Locate the cell with the specified text and output its [x, y] center coordinate. 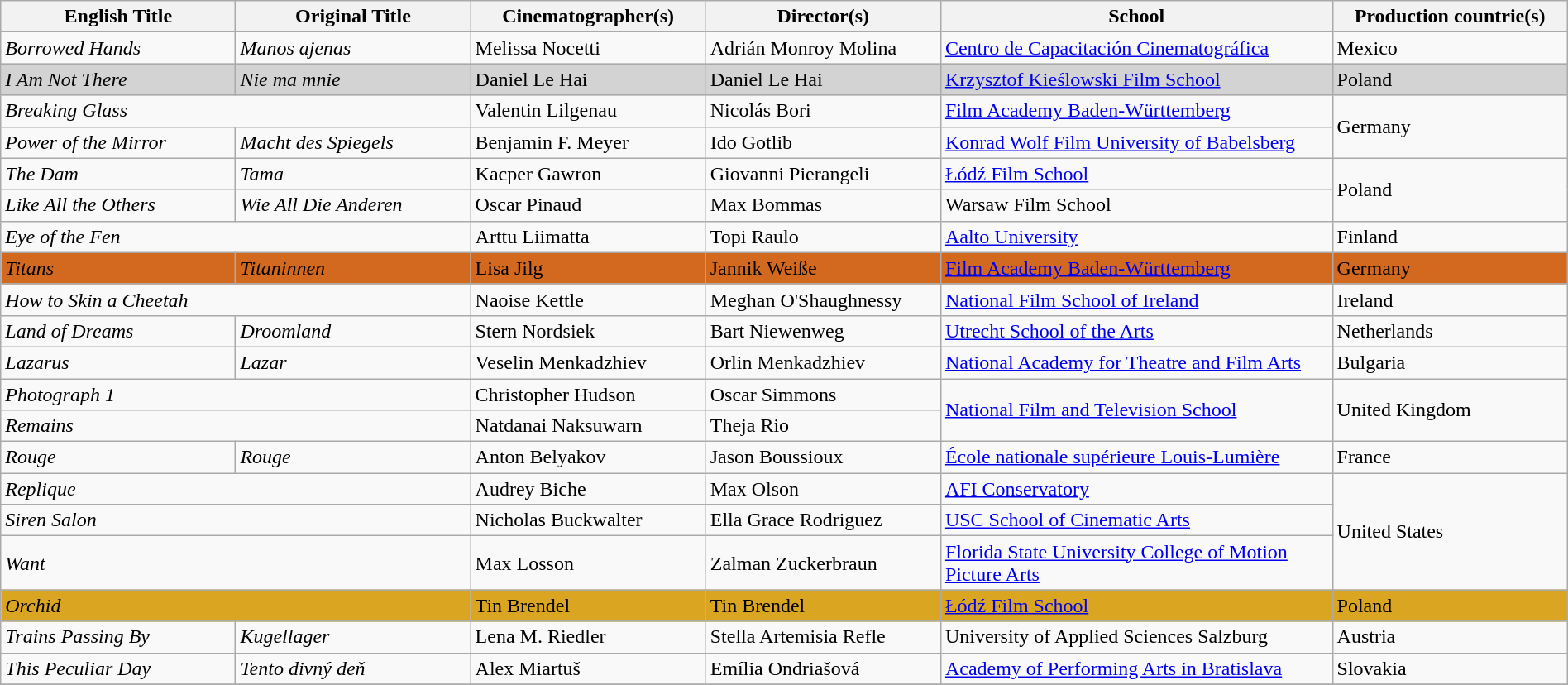
Jannik Weiße [823, 268]
Trains Passing By [118, 637]
Warsaw Film School [1136, 205]
Photograph 1 [236, 395]
Mexico [1450, 48]
National Film School of Ireland [1136, 299]
Tento divný deň [353, 668]
AFI Conservatory [1136, 489]
Replique [236, 489]
École nationale supérieure Louis-Lumière [1136, 457]
I Am Not There [118, 79]
Ella Grace Rodriguez [823, 520]
Melissa Nocetti [588, 48]
Emília Ondriašová [823, 668]
United States [1450, 531]
Centro de Capacitación Cinematográfica [1136, 48]
Topi Raulo [823, 237]
How to Skin a Cheetah [236, 299]
Bart Niewenweg [823, 331]
Like All the Others [118, 205]
Borrowed Hands [118, 48]
Ireland [1450, 299]
Want [236, 563]
Konrad Wolf Film University of Babelsberg [1136, 142]
Max Bommas [823, 205]
Theja Rio [823, 426]
Giovanni Pierangeli [823, 174]
Utrecht School of the Arts [1136, 331]
Naoise Kettle [588, 299]
Meghan O'Shaughnessy [823, 299]
Max Olson [823, 489]
Orchid [236, 606]
France [1450, 457]
Land of Dreams [118, 331]
Stella Artemisia Refle [823, 637]
Valentin Lilgenau [588, 111]
University of Applied Sciences Salzburg [1136, 637]
Original Title [353, 17]
Bulgaria [1450, 362]
Power of the Mirror [118, 142]
Slovakia [1450, 668]
Lazarus [118, 362]
Titaninnen [353, 268]
Oscar Simmons [823, 395]
Benjamin F. Meyer [588, 142]
Director(s) [823, 17]
Finland [1450, 237]
Ido Gotlib [823, 142]
Veselin Menkadzhiev [588, 362]
Florida State University College of Motion Picture Arts [1136, 563]
This Peculiar Day [118, 668]
Audrey Biche [588, 489]
Kacper Gawron [588, 174]
Lazar [353, 362]
Droomland [353, 331]
Christopher Hudson [588, 395]
Eye of the Fen [236, 237]
Aalto University [1136, 237]
Remains [236, 426]
Macht des Spiegels [353, 142]
Nie ma mnie [353, 79]
Krzysztof Kieślowski Film School [1136, 79]
National Film and Television School [1136, 410]
Zalman Zuckerbraun [823, 563]
Alex Miartuš [588, 668]
Austria [1450, 637]
Tama [353, 174]
Kugellager [353, 637]
Orlin Menkadzhiev [823, 362]
Max Losson [588, 563]
Cinematographer(s) [588, 17]
Adrián Monroy Molina [823, 48]
Lena M. Riedler [588, 637]
Jason Boussioux [823, 457]
Nicholas Buckwalter [588, 520]
Lisa Jilg [588, 268]
Netherlands [1450, 331]
Oscar Pinaud [588, 205]
USC School of Cinematic Arts [1136, 520]
Stern Nordsiek [588, 331]
Production countrie(s) [1450, 17]
Breaking Glass [236, 111]
National Academy for Theatre and Film Arts [1136, 362]
Wie All Die Anderen [353, 205]
The Dam [118, 174]
Manos ajenas [353, 48]
Nicolás Bori [823, 111]
Anton Belyakov [588, 457]
Siren Salon [236, 520]
English Title [118, 17]
Arttu Liimatta [588, 237]
Academy of Performing Arts in Bratislava [1136, 668]
Natdanai Naksuwarn [588, 426]
United Kingdom [1450, 410]
Titans [118, 268]
School [1136, 17]
